Detect which cell encompasses the target text, then output its [X, Y] center coordinate. 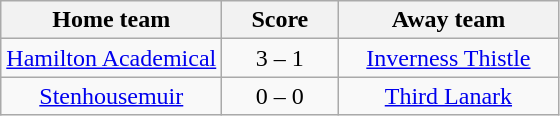
Stenhousemuir [112, 96]
Inverness Thistle [448, 58]
Away team [448, 20]
Home team [112, 20]
3 – 1 [280, 58]
0 – 0 [280, 96]
Third Lanark [448, 96]
Score [280, 20]
Hamilton Academical [112, 58]
